Output the (X, Y) coordinate of the center of the cell containing the given text.  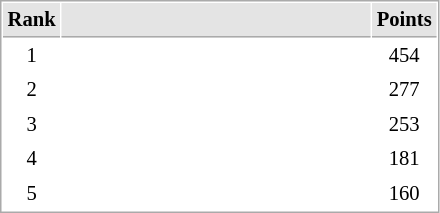
Points (404, 20)
2 (32, 90)
3 (32, 124)
Rank (32, 20)
277 (404, 90)
4 (32, 158)
454 (404, 56)
5 (32, 194)
160 (404, 194)
1 (32, 56)
253 (404, 124)
181 (404, 158)
